Identify which cell holds the provided text, then report its [x, y] central coordinate. 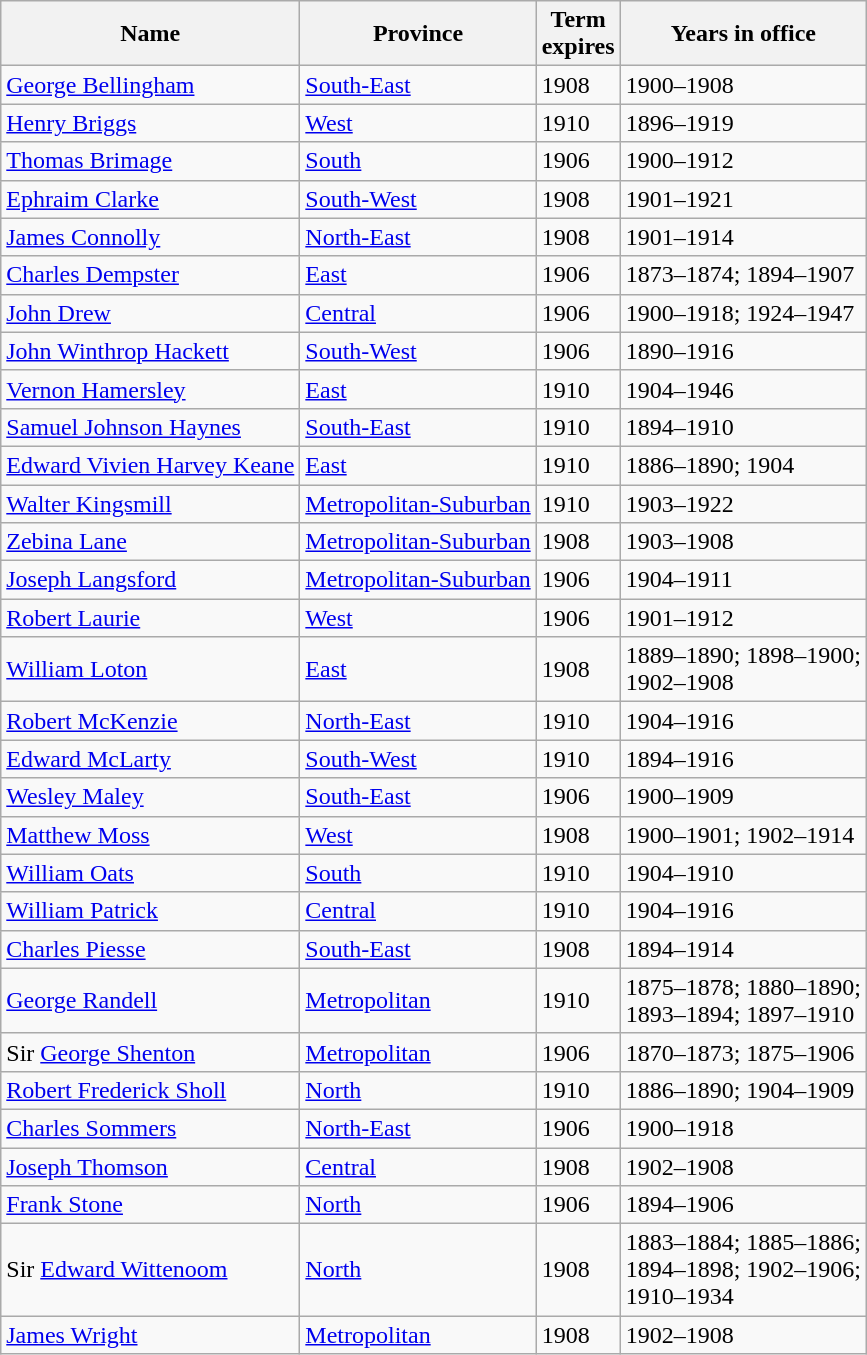
Walter Kingsmill [150, 503]
1901–1912 [743, 618]
1875–1878; 1880–1890;1893–1894; 1897–1910 [743, 1000]
Zebina Lane [150, 542]
1900–1918 [743, 1128]
William Loton [150, 670]
James Connolly [150, 237]
1889–1890; 1898–1900;1902–1908 [743, 670]
1870–1873; 1875–1906 [743, 1052]
Robert Laurie [150, 618]
1883–1884; 1885–1886;1894–1898; 1902–1906;1910–1934 [743, 1270]
Termexpires [578, 34]
1873–1874; 1894–1907 [743, 275]
1894–1914 [743, 949]
Charles Sommers [150, 1128]
1900–1908 [743, 85]
Joseph Langsford [150, 580]
Edward Vivien Harvey Keane [150, 465]
George Randell [150, 1000]
1903–1908 [743, 542]
William Patrick [150, 911]
1886–1890; 1904 [743, 465]
Years in office [743, 34]
Ephraim Clarke [150, 199]
Wesley Maley [150, 797]
Sir Edward Wittenoom [150, 1270]
John Winthrop Hackett [150, 351]
Robert McKenzie [150, 721]
Province [418, 34]
1900–1909 [743, 797]
Vernon Hamersley [150, 389]
1900–1901; 1902–1914 [743, 835]
James Wright [150, 1335]
1894–1916 [743, 759]
Samuel Johnson Haynes [150, 427]
Matthew Moss [150, 835]
Charles Dempster [150, 275]
Joseph Thomson [150, 1167]
George Bellingham [150, 85]
1903–1922 [743, 503]
William Oats [150, 873]
1904–1946 [743, 389]
1894–1910 [743, 427]
Thomas Brimage [150, 161]
1890–1916 [743, 351]
Robert Frederick Sholl [150, 1090]
1896–1919 [743, 123]
John Drew [150, 313]
1900–1918; 1924–1947 [743, 313]
1904–1910 [743, 873]
Frank Stone [150, 1205]
Henry Briggs [150, 123]
1901–1921 [743, 199]
Edward McLarty [150, 759]
1904–1911 [743, 580]
1900–1912 [743, 161]
1901–1914 [743, 237]
Charles Piesse [150, 949]
Name [150, 34]
Sir George Shenton [150, 1052]
1886–1890; 1904–1909 [743, 1090]
1894–1906 [743, 1205]
